Locate the cell with the specified text and output its [X, Y] center coordinate. 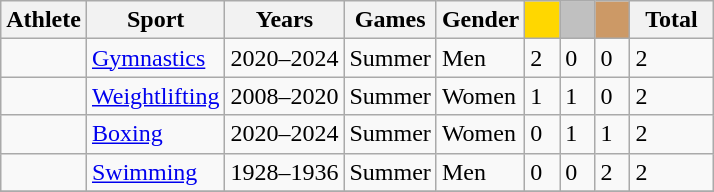
Sport [155, 20]
Weightlifting [155, 96]
Total [672, 20]
Games [390, 20]
Boxing [155, 134]
1928–1936 [284, 172]
Athlete [44, 20]
Years [284, 20]
Gymnastics [155, 58]
Gender [480, 20]
2008–2020 [284, 96]
Swimming [155, 172]
